Provide the (X, Y) coordinate of the cell's center where the given text is located.  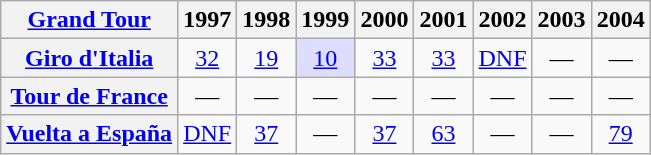
Giro d'Italia (90, 58)
Tour de France (90, 96)
2003 (562, 20)
10 (326, 58)
2004 (620, 20)
32 (208, 58)
2002 (502, 20)
2001 (444, 20)
1999 (326, 20)
1998 (266, 20)
Grand Tour (90, 20)
2000 (384, 20)
63 (444, 134)
Vuelta a España (90, 134)
79 (620, 134)
1997 (208, 20)
19 (266, 58)
